Detect which cell encompasses the target text, then output its [x, y] center coordinate. 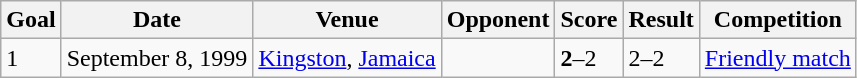
Kingston, Jamaica [347, 58]
Date [157, 20]
1 [31, 58]
Opponent [498, 20]
Venue [347, 20]
Competition [778, 20]
September 8, 1999 [157, 58]
Goal [31, 20]
Friendly match [778, 58]
Score [589, 20]
Result [661, 20]
